Return the [x, y] coordinate for the center point of the cell that contains the specified text.  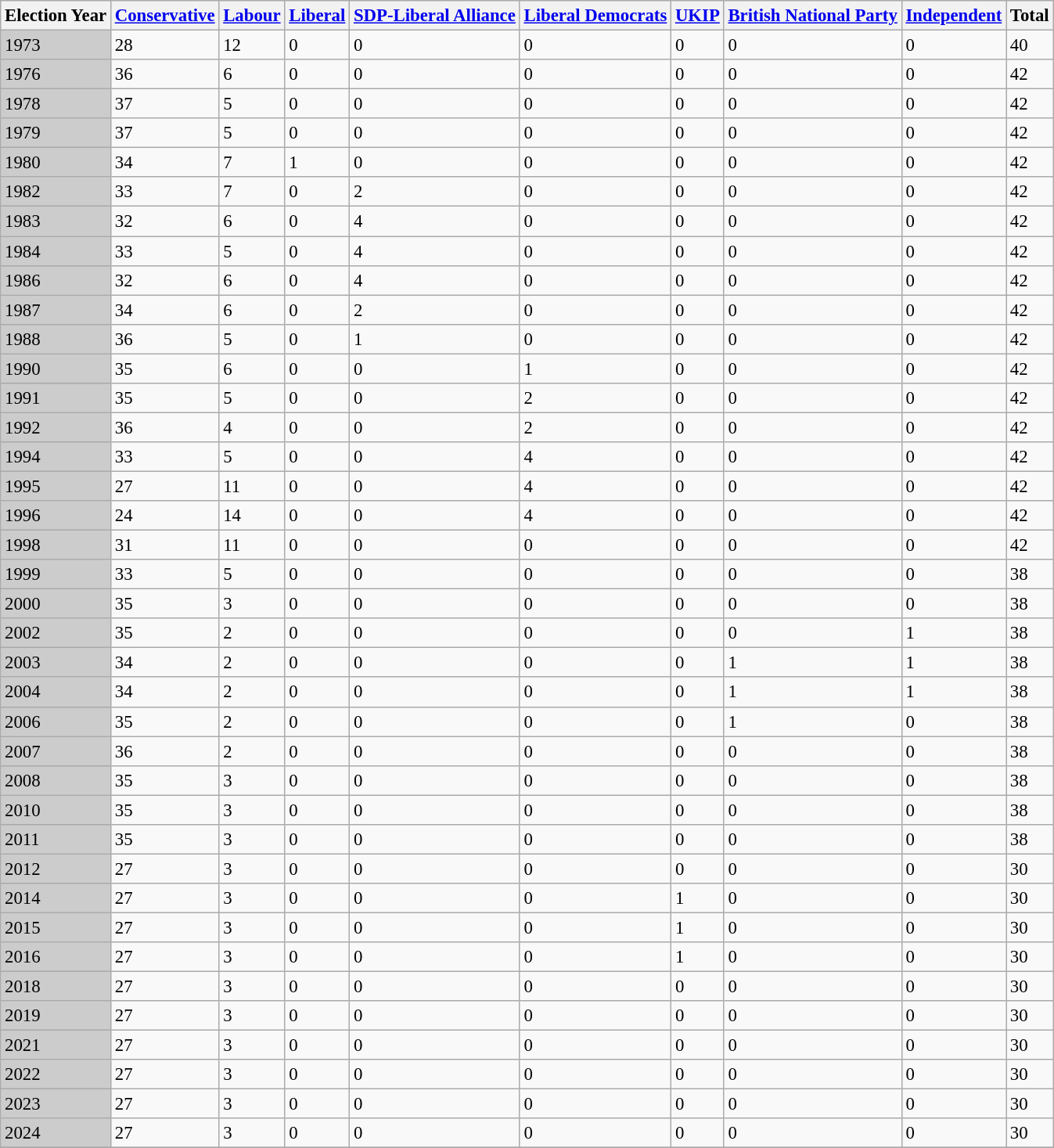
2012 [56, 869]
2018 [56, 987]
1999 [56, 574]
1987 [56, 310]
Election Year [56, 16]
Conservative [164, 16]
Labour [252, 16]
1982 [56, 192]
28 [164, 45]
2014 [56, 898]
1973 [56, 45]
1996 [56, 516]
Independent [953, 16]
2019 [56, 1016]
2015 [56, 927]
12 [252, 45]
2004 [56, 693]
24 [164, 516]
1995 [56, 486]
2007 [56, 751]
Total [1030, 16]
UKIP [698, 16]
14 [252, 516]
British National Party [812, 16]
2021 [56, 1045]
1992 [56, 427]
2011 [56, 840]
1984 [56, 251]
1994 [56, 457]
2008 [56, 780]
Liberal [318, 16]
2023 [56, 1104]
1978 [56, 104]
2022 [56, 1074]
1990 [56, 369]
2003 [56, 663]
1988 [56, 339]
40 [1030, 45]
1976 [56, 74]
1986 [56, 280]
2002 [56, 633]
2006 [56, 722]
1979 [56, 133]
1980 [56, 163]
1991 [56, 398]
1998 [56, 545]
31 [164, 545]
Liberal Democrats [595, 16]
SDP-Liberal Alliance [435, 16]
1983 [56, 221]
2016 [56, 957]
2000 [56, 604]
2010 [56, 810]
